Locate the cell with the specified text and output its (X, Y) center coordinate. 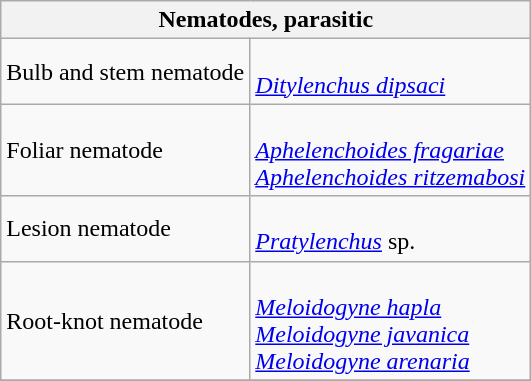
Meloidogyne hapla Meloidogyne javanica Meloidogyne arenaria (390, 320)
Pratylenchus sp. (390, 228)
Lesion nematode (126, 228)
Ditylenchus dipsaci (390, 72)
Bulb and stem nematode (126, 72)
Nematodes, parasitic (266, 20)
Foliar nematode (126, 150)
Root-knot nematode (126, 320)
Aphelenchoides fragariae Aphelenchoides ritzemabosi (390, 150)
